Identify which cell holds the provided text, then report its (X, Y) central coordinate. 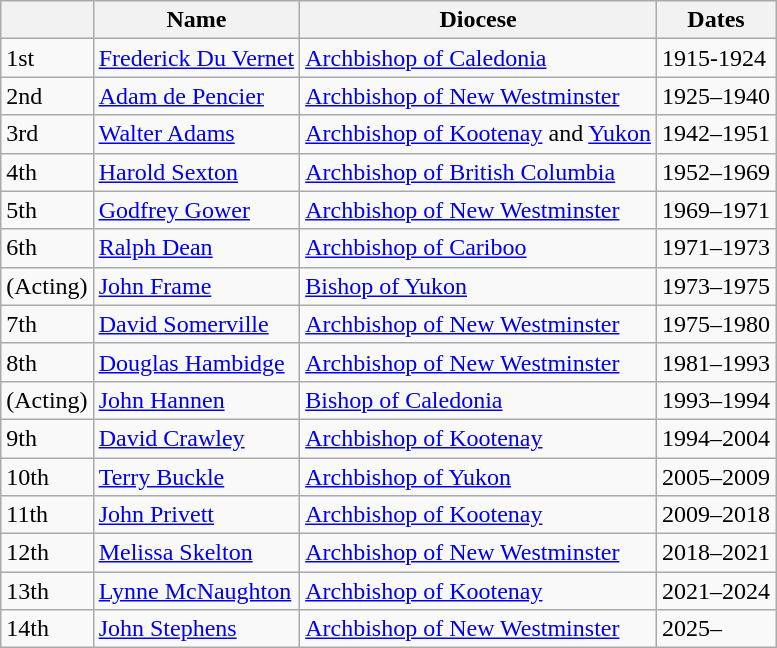
1942–1951 (716, 134)
3rd (47, 134)
1952–1969 (716, 172)
Archbishop of Kootenay and Yukon (478, 134)
Bishop of Yukon (478, 286)
Archbishop of British Columbia (478, 172)
Harold Sexton (196, 172)
4th (47, 172)
Adam de Pencier (196, 96)
10th (47, 477)
Melissa Skelton (196, 553)
14th (47, 629)
John Privett (196, 515)
1973–1975 (716, 286)
9th (47, 438)
7th (47, 324)
1915-1924 (716, 58)
Archbishop of Cariboo (478, 248)
1994–2004 (716, 438)
David Crawley (196, 438)
2009–2018 (716, 515)
Bishop of Caledonia (478, 400)
1971–1973 (716, 248)
Name (196, 20)
Dates (716, 20)
David Somerville (196, 324)
Douglas Hambidge (196, 362)
Terry Buckle (196, 477)
1969–1971 (716, 210)
Frederick Du Vernet (196, 58)
11th (47, 515)
Godfrey Gower (196, 210)
1925–1940 (716, 96)
6th (47, 248)
5th (47, 210)
John Frame (196, 286)
1975–1980 (716, 324)
2018–2021 (716, 553)
2025– (716, 629)
John Stephens (196, 629)
1st (47, 58)
Diocese (478, 20)
2nd (47, 96)
Walter Adams (196, 134)
2021–2024 (716, 591)
1981–1993 (716, 362)
12th (47, 553)
Archbishop of Yukon (478, 477)
2005–2009 (716, 477)
13th (47, 591)
8th (47, 362)
Lynne McNaughton (196, 591)
John Hannen (196, 400)
Ralph Dean (196, 248)
1993–1994 (716, 400)
Archbishop of Caledonia (478, 58)
